Pinpoint the cell where the given text exists, returning its (x, y) midpoint coordinate. 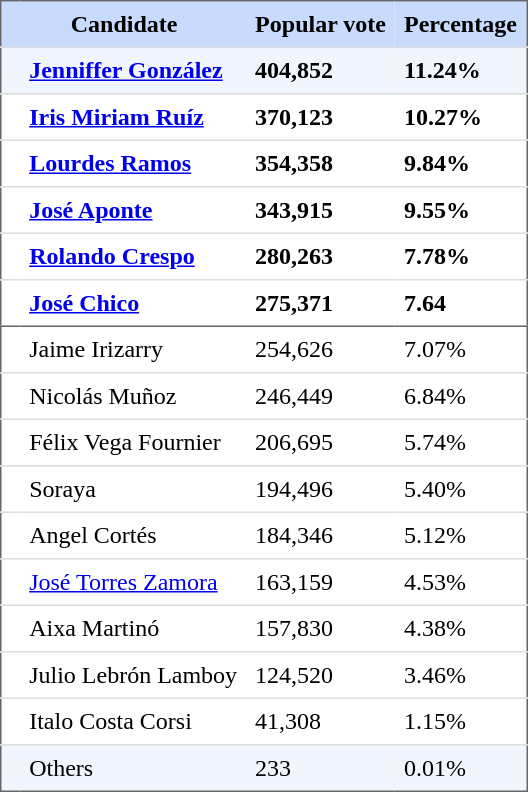
280,263 (320, 256)
4.38% (461, 628)
4.53% (461, 582)
163,159 (320, 582)
Others (133, 768)
206,695 (320, 442)
275,371 (320, 303)
7.07% (461, 349)
Lourdes Ramos (133, 163)
254,626 (320, 349)
5.12% (461, 535)
Percentage (461, 24)
Jaime Irizarry (133, 349)
Aixa Martinó (133, 628)
354,358 (320, 163)
7.64 (461, 303)
José Torres Zamora (133, 582)
Julio Lebrón Lamboy (133, 675)
Nicolás Muñoz (133, 396)
Iris Miriam Ruíz (133, 117)
233 (320, 768)
Félix Vega Fournier (133, 442)
11.24% (461, 70)
5.74% (461, 442)
0.01% (461, 768)
José Chico (133, 303)
10.27% (461, 117)
9.55% (461, 210)
Angel Cortés (133, 535)
5.40% (461, 489)
184,346 (320, 535)
41,308 (320, 721)
343,915 (320, 210)
157,830 (320, 628)
6.84% (461, 396)
404,852 (320, 70)
194,496 (320, 489)
246,449 (320, 396)
370,123 (320, 117)
3.46% (461, 675)
Popular vote (320, 24)
Candidate (124, 24)
Soraya (133, 489)
José Aponte (133, 210)
Jenniffer González (133, 70)
1.15% (461, 721)
Rolando Crespo (133, 256)
9.84% (461, 163)
7.78% (461, 256)
124,520 (320, 675)
Italo Costa Corsi (133, 721)
